Find where the given text appears and provide that cell's center as (X, Y) coordinate. 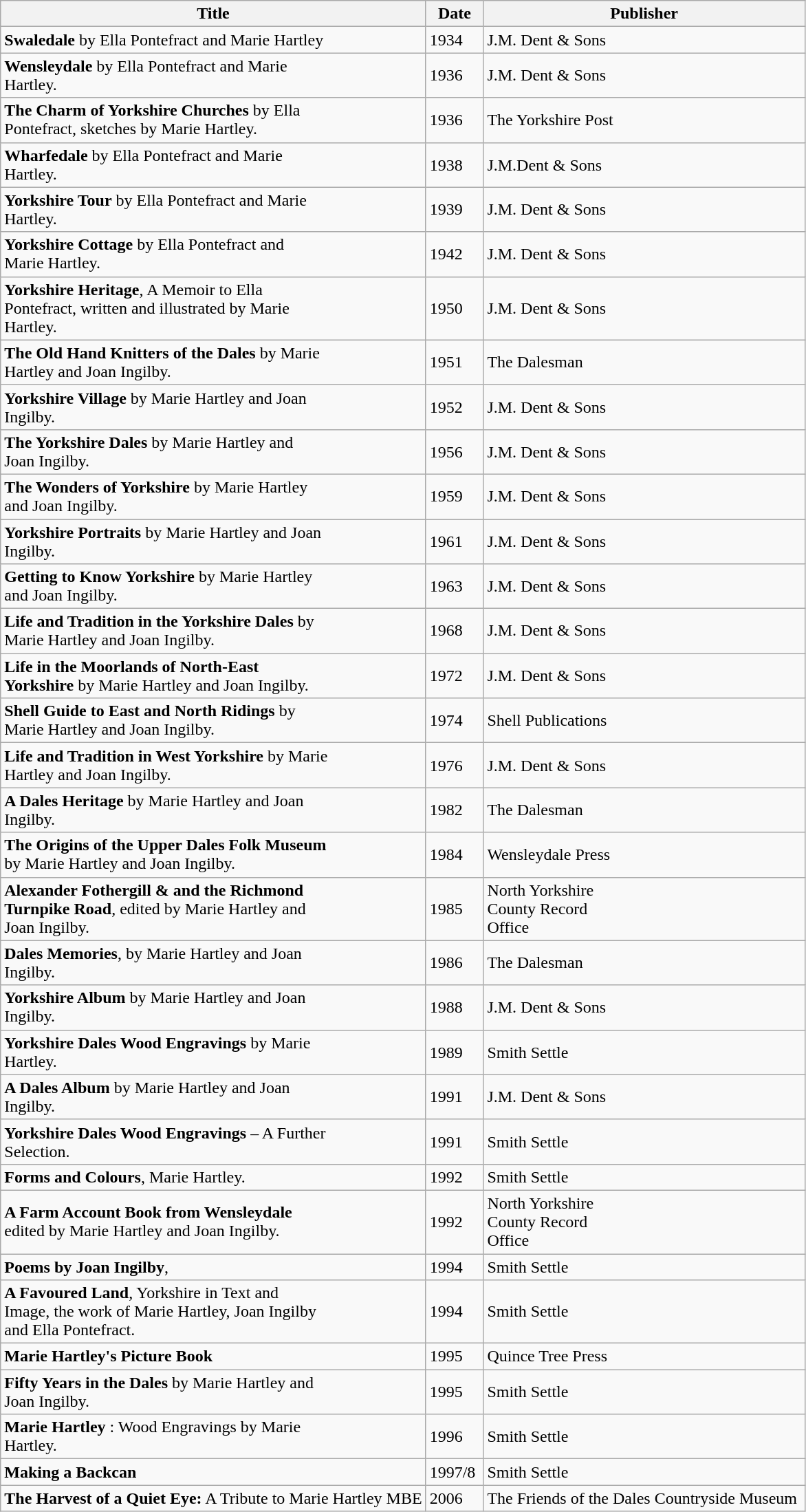
Poems by Joan Ingilby, (213, 1266)
Marie Hartley : Wood Engravings by MarieHartley. (213, 1436)
Title (213, 14)
The Charm of Yorkshire Churches by EllaPontefract, sketches by Marie Hartley. (213, 120)
Getting to Know Yorkshire by Marie Hartleyand Joan Ingilby. (213, 586)
Quince Tree Press (644, 1357)
Yorkshire Tour by Ella Pontefract and MarieHartley. (213, 209)
Fifty Years in the Dales by Marie Hartley andJoan Ingilby. (213, 1392)
Swaledale by Ella Pontefract and Marie Hartley (213, 40)
1976 (455, 765)
1938 (455, 165)
Yorkshire Dales Wood Engravings – A FurtherSelection. (213, 1142)
Making a Backcan (213, 1472)
1951 (455, 362)
Yorkshire Cottage by Ella Pontefract andMarie Hartley. (213, 255)
Life and Tradition in West Yorkshire by MarieHartley and Joan Ingilby. (213, 765)
The Harvest of a Quiet Eye: A Tribute to Marie Hartley MBE (213, 1498)
1959 (455, 497)
Forms and Colours, Marie Hartley. (213, 1177)
1988 (455, 1007)
Shell Publications (644, 721)
1989 (455, 1052)
The Yorkshire Post (644, 120)
Yorkshire Village by Marie Hartley and JoanIngilby. (213, 407)
A Favoured Land, Yorkshire in Text andImage, the work of Marie Hartley, Joan Ingilbyand Ella Pontefract. (213, 1312)
A Dales Album by Marie Hartley and JoanIngilby. (213, 1097)
Publisher (644, 14)
1956 (455, 451)
1982 (455, 810)
1986 (455, 963)
Dales Memories, by Marie Hartley and JoanIngilby. (213, 963)
1952 (455, 407)
Alexander Fothergill & and the RichmondTurnpike Road, edited by Marie Hartley andJoan Ingilby. (213, 909)
1996 (455, 1436)
Marie Hartley's Picture Book (213, 1357)
A Dales Heritage by Marie Hartley and JoanIngilby. (213, 810)
Wensleydale by Ella Pontefract and MarieHartley. (213, 76)
1942 (455, 255)
1950 (455, 308)
The Friends of the Dales Countryside Museum (644, 1498)
Life in the Moorlands of North-EastYorkshire by Marie Hartley and Joan Ingilby. (213, 676)
The Origins of the Upper Dales Folk Museumby Marie Hartley and Joan Ingilby. (213, 854)
Shell Guide to East and North Ridings byMarie Hartley and Joan Ingilby. (213, 721)
2006 (455, 1498)
Life and Tradition in the Yorkshire Dales byMarie Hartley and Joan Ingilby. (213, 631)
Yorkshire Portraits by Marie Hartley and JoanIngilby. (213, 541)
A Farm Account Book from Wensleydaleedited by Marie Hartley and Joan Ingilby. (213, 1222)
1984 (455, 854)
1939 (455, 209)
The Wonders of Yorkshire by Marie Hartleyand Joan Ingilby. (213, 497)
Date (455, 14)
1961 (455, 541)
Yorkshire Dales Wood Engravings by MarieHartley. (213, 1052)
1985 (455, 909)
1997/8 (455, 1472)
The Yorkshire Dales by Marie Hartley andJoan Ingilby. (213, 451)
1972 (455, 676)
1968 (455, 631)
Wharfedale by Ella Pontefract and MarieHartley. (213, 165)
J.M.Dent & Sons (644, 165)
Wensleydale Press (644, 854)
1963 (455, 586)
Yorkshire Heritage, A Memoir to EllaPontefract, written and illustrated by MarieHartley. (213, 308)
1934 (455, 40)
1974 (455, 721)
Yorkshire Album by Marie Hartley and JoanIngilby. (213, 1007)
The Old Hand Knitters of the Dales by MarieHartley and Joan Ingilby. (213, 362)
